Find where the given text appears and provide that cell's center as (X, Y) coordinate. 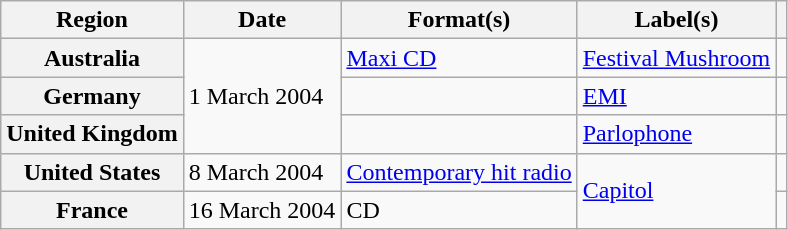
Format(s) (459, 20)
Contemporary hit radio (459, 172)
Date (262, 20)
United States (92, 172)
United Kingdom (92, 134)
Label(s) (676, 20)
Festival Mushroom (676, 58)
CD (459, 210)
Capitol (676, 191)
Australia (92, 58)
Maxi CD (459, 58)
1 March 2004 (262, 96)
EMI (676, 96)
Germany (92, 96)
Parlophone (676, 134)
8 March 2004 (262, 172)
16 March 2004 (262, 210)
France (92, 210)
Region (92, 20)
